Return [X, Y] of the center of cell containing provided text 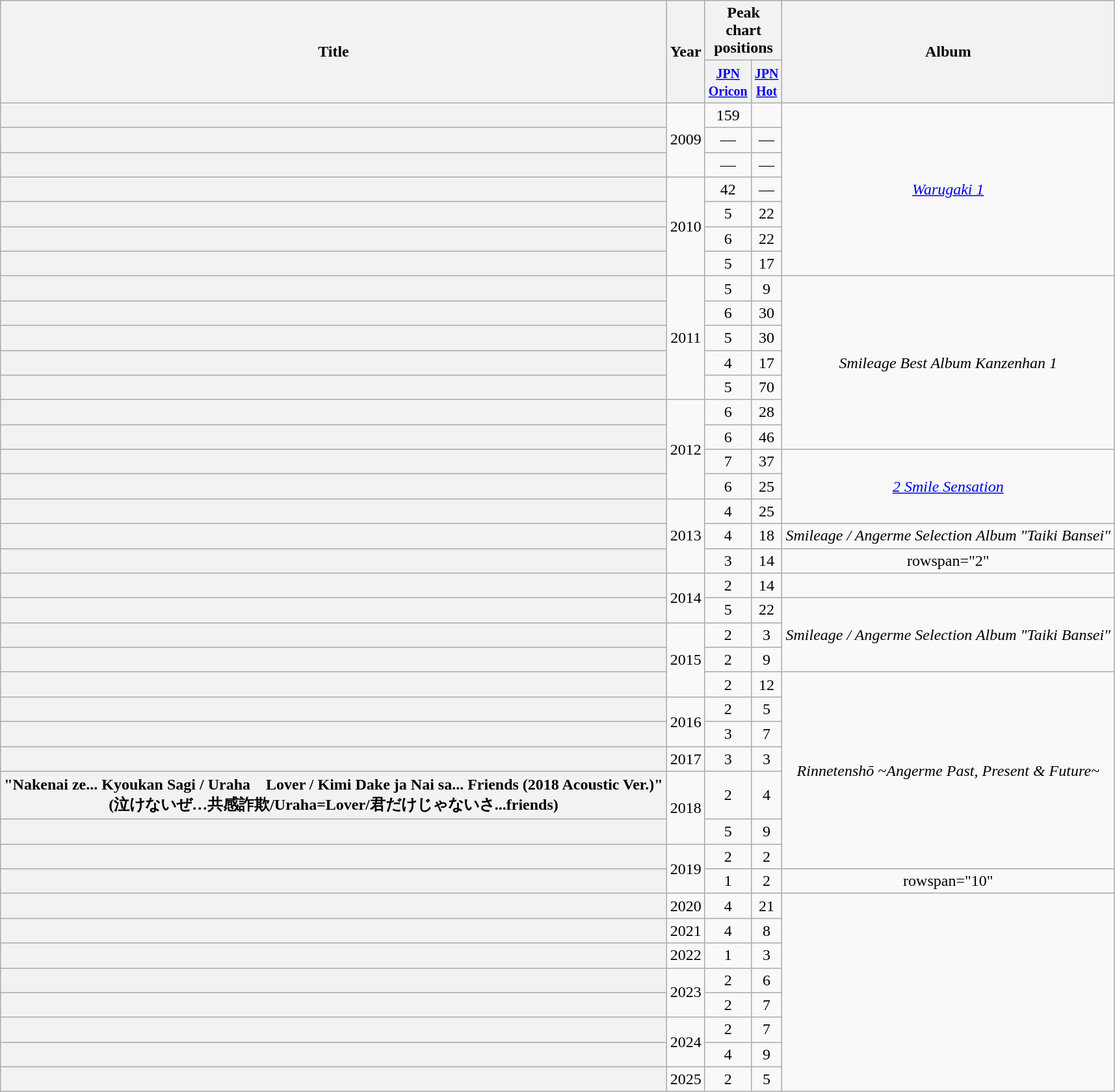
2012 [685, 449]
2009 [685, 140]
JPNHot [767, 82]
2015 [685, 659]
Peak chart positions [744, 31]
Warugaki 1 [948, 189]
2011 [685, 338]
2010 [685, 226]
2019 [685, 869]
8 [767, 931]
Album [948, 52]
12 [767, 684]
Title [334, 52]
159 [728, 115]
2020 [685, 906]
"Nakenai ze... Kyoukan Sagi / Uraha゠Lover / Kimi Dake ja Nai sa... Friends (2018 Acoustic Ver.)"(泣けないぜ…共感詐欺/Uraha=Lover/君だけじゃないさ...friends) [334, 795]
70 [767, 388]
2016 [685, 721]
2022 [685, 955]
Rinnetenshō ~Angerme Past, Present & Future~ [948, 770]
2013 [685, 536]
46 [767, 437]
2014 [685, 598]
2 Smile Sensation [948, 486]
2017 [685, 759]
42 [728, 189]
JPNOricon [728, 82]
21 [767, 906]
2025 [685, 1079]
2023 [685, 992]
18 [767, 536]
2021 [685, 931]
37 [767, 462]
Smileage Best Album Kanzenhan 1 [948, 362]
2024 [685, 1042]
2018 [685, 808]
Year [685, 52]
rowspan="10" [948, 881]
28 [767, 412]
rowspan="2" [948, 561]
